Capture the cell that displays the provided text and extract its [X, Y] central coordinate. 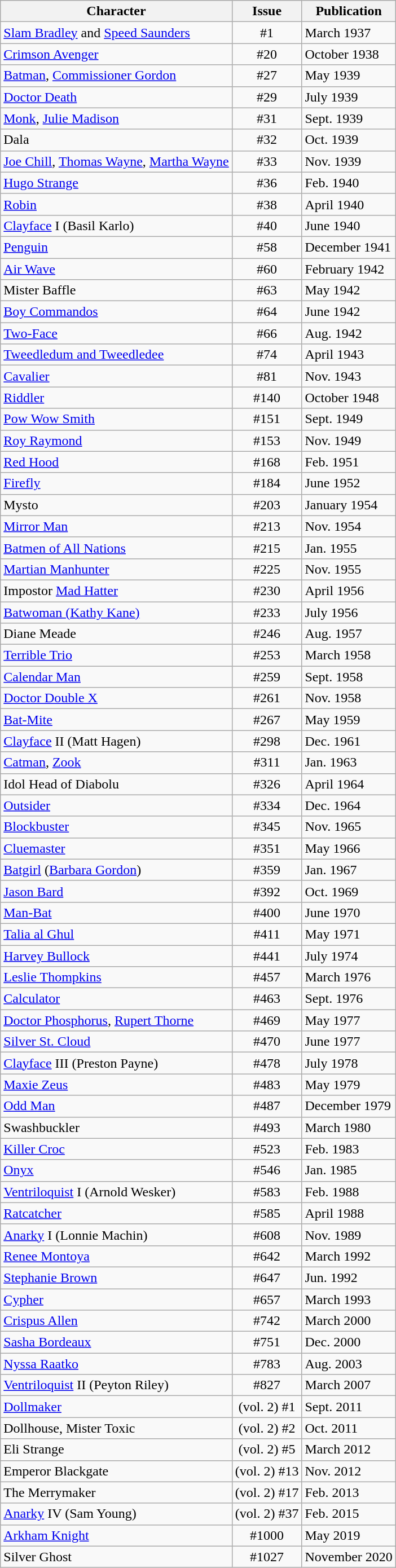
#58 [267, 247]
#751 [267, 1342]
#1027 [267, 1557]
#411 [267, 934]
Terrible Trio [116, 655]
Jun. 1992 [349, 1278]
#261 [267, 698]
Monk, Julie Madison [116, 118]
Batman, Commissioner Gordon [116, 76]
Nyssa Raatko [116, 1364]
Dec. 1964 [349, 805]
May 1942 [349, 290]
#493 [267, 1127]
May 1977 [349, 1020]
#392 [267, 891]
March 2000 [349, 1321]
Dec. 2000 [349, 1342]
March 1958 [349, 655]
Jason Bard [116, 891]
Leslie Thompkins [116, 977]
Doctor Death [116, 97]
Feb. 1988 [349, 1192]
Feb. 2015 [349, 1514]
March 1992 [349, 1256]
Onyx [116, 1170]
#783 [267, 1364]
#298 [267, 741]
Feb. 1940 [349, 183]
Man-Bat [116, 913]
#81 [267, 376]
Aug. 1942 [349, 333]
#400 [267, 913]
#66 [267, 333]
(vol. 2) #17 [267, 1492]
#38 [267, 204]
#487 [267, 1106]
December 1979 [349, 1106]
June 1942 [349, 312]
June 1970 [349, 913]
#74 [267, 355]
#647 [267, 1278]
Roy Raymond [116, 441]
March 1976 [349, 977]
Boy Commandos [116, 312]
#583 [267, 1192]
Robin [116, 204]
Arkham Knight [116, 1535]
Batwoman (Kathy Kane) [116, 612]
#657 [267, 1299]
Anarky IV (Sam Young) [116, 1514]
#345 [267, 827]
Aug. 1957 [349, 634]
#246 [267, 634]
#29 [267, 97]
#523 [267, 1149]
June 1977 [349, 1042]
Nov. 1965 [349, 827]
March 2007 [349, 1385]
Cluemaster [116, 848]
Sept. 1976 [349, 999]
Oct. 2011 [349, 1428]
Silver St. Cloud [116, 1042]
Character [116, 11]
Dollmaker [116, 1407]
Emperor Blackgate [116, 1471]
Nov. 1939 [349, 161]
(vol. 2) #5 [267, 1450]
(vol. 2) #2 [267, 1428]
Firefly [116, 483]
#351 [267, 848]
Harvey Bullock [116, 956]
Outsider [116, 805]
#64 [267, 312]
#140 [267, 398]
Clayface II (Matt Hagen) [116, 741]
February 1942 [349, 269]
Ratcatcher [116, 1213]
Dala [116, 140]
Penguin [116, 247]
#63 [267, 290]
Cypher [116, 1299]
July 1978 [349, 1063]
#457 [267, 977]
Jan. 1985 [349, 1170]
#213 [267, 526]
Hugo Strange [116, 183]
Clayface I (Basil Karlo) [116, 226]
(vol. 2) #13 [267, 1471]
Sasha Bordeaux [116, 1342]
#40 [267, 226]
Aug. 2003 [349, 1364]
#311 [267, 763]
Riddler [116, 398]
Blockbuster [116, 827]
#233 [267, 612]
March 1980 [349, 1127]
#184 [267, 483]
July 1939 [349, 97]
Crispus Allen [116, 1321]
Dec. 1961 [349, 741]
#642 [267, 1256]
March 1993 [349, 1299]
#546 [267, 1170]
Jan. 1967 [349, 870]
Mister Baffle [116, 290]
Sept. 2011 [349, 1407]
#60 [267, 269]
Swashbuckler [116, 1127]
Sept. 1958 [349, 677]
Dollhouse, Mister Toxic [116, 1428]
#478 [267, 1063]
#153 [267, 441]
#32 [267, 140]
Calendar Man [116, 677]
Idol Head of Diabolu [116, 784]
Joe Chill, Thomas Wayne, Martha Wayne [116, 161]
Nov. 1943 [349, 376]
May 1966 [349, 848]
Sept. 1939 [349, 118]
Two-Face [116, 333]
Renee Montoya [116, 1256]
May 1971 [349, 934]
Nov. 1989 [349, 1235]
March 2012 [349, 1450]
#608 [267, 1235]
#253 [267, 655]
#359 [267, 870]
April 1964 [349, 784]
Killer Croc [116, 1149]
Red Hood [116, 462]
June 1940 [349, 226]
Issue [267, 11]
Catman, Zook [116, 763]
#469 [267, 1020]
Talia al Ghul [116, 934]
Martian Manhunter [116, 569]
#483 [267, 1085]
Diane Meade [116, 634]
#585 [267, 1213]
October 1938 [349, 54]
March 1937 [349, 33]
Oct. 1969 [349, 891]
Nov. 2012 [349, 1471]
Stephanie Brown [116, 1278]
Feb. 1951 [349, 462]
Ventriloquist I (Arnold Wesker) [116, 1192]
April 1988 [349, 1213]
Feb. 2013 [349, 1492]
#20 [267, 54]
Bat-Mite [116, 720]
Anarky I (Lonnie Machin) [116, 1235]
Jan. 1955 [349, 548]
Sept. 1949 [349, 419]
Nov. 1949 [349, 441]
#225 [267, 569]
May 2019 [349, 1535]
April 1956 [349, 591]
April 1943 [349, 355]
Mysto [116, 505]
Air Wave [116, 269]
#267 [267, 720]
Tweedledum and Tweedledee [116, 355]
#27 [267, 76]
Cavalier [116, 376]
Doctor Double X [116, 698]
Slam Bradley and Speed Saunders [116, 33]
#742 [267, 1321]
Impostor Mad Hatter [116, 591]
#463 [267, 999]
Nov. 1955 [349, 569]
January 1954 [349, 505]
Nov. 1954 [349, 526]
#215 [267, 548]
Publication [349, 11]
Clayface III (Preston Payne) [116, 1063]
#151 [267, 419]
Crimson Avenger [116, 54]
The Merrymaker [116, 1492]
#36 [267, 183]
Odd Man [116, 1106]
November 2020 [349, 1557]
#259 [267, 677]
April 1940 [349, 204]
Feb. 1983 [349, 1149]
#31 [267, 118]
#230 [267, 591]
October 1948 [349, 398]
Ventriloquist II (Peyton Riley) [116, 1385]
Doctor Phosphorus, Rupert Thorne [116, 1020]
Calculator [116, 999]
May 1979 [349, 1085]
#334 [267, 805]
Mirror Man [116, 526]
#326 [267, 784]
Batgirl (Barbara Gordon) [116, 870]
#168 [267, 462]
#203 [267, 505]
June 1952 [349, 483]
#470 [267, 1042]
July 1956 [349, 612]
(vol. 2) #37 [267, 1514]
May 1939 [349, 76]
Eli Strange [116, 1450]
Silver Ghost [116, 1557]
December 1941 [349, 247]
Oct. 1939 [349, 140]
Jan. 1963 [349, 763]
#827 [267, 1385]
#441 [267, 956]
Pow Wow Smith [116, 419]
#33 [267, 161]
July 1974 [349, 956]
(vol. 2) #1 [267, 1407]
Nov. 1958 [349, 698]
May 1959 [349, 720]
Batmen of All Nations [116, 548]
#1000 [267, 1535]
Maxie Zeus [116, 1085]
#1 [267, 33]
